Output the (X, Y) coordinate of the center of the cell containing the given text.  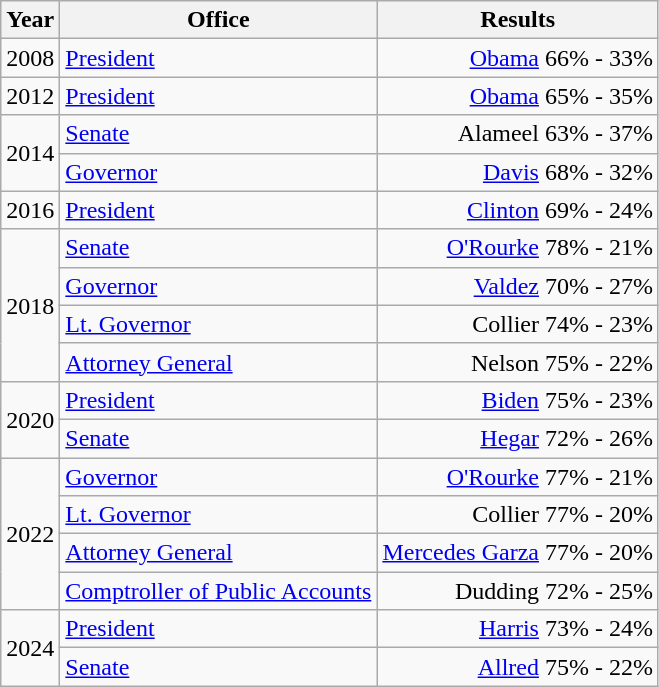
Allred 75% - 22% (518, 667)
O'Rourke 77% - 21% (518, 477)
Clinton 69% - 24% (518, 210)
Valdez 70% - 27% (518, 286)
Obama 65% - 35% (518, 96)
Collier 74% - 23% (518, 324)
2024 (30, 648)
Davis 68% - 32% (518, 172)
Results (518, 20)
Year (30, 20)
Comptroller of Public Accounts (218, 591)
Nelson 75% - 22% (518, 362)
Office (218, 20)
Hegar 72% - 26% (518, 438)
2018 (30, 305)
Mercedes Garza 77% - 20% (518, 553)
Alameel 63% - 37% (518, 134)
2014 (30, 153)
O'Rourke 78% - 21% (518, 248)
Collier 77% - 20% (518, 515)
Biden 75% - 23% (518, 400)
2020 (30, 419)
2022 (30, 534)
2012 (30, 96)
2016 (30, 210)
Harris 73% - 24% (518, 629)
2008 (30, 58)
Obama 66% - 33% (518, 58)
Dudding 72% - 25% (518, 591)
